Provide the [x, y] coordinate of the cell's center where the given text is located.  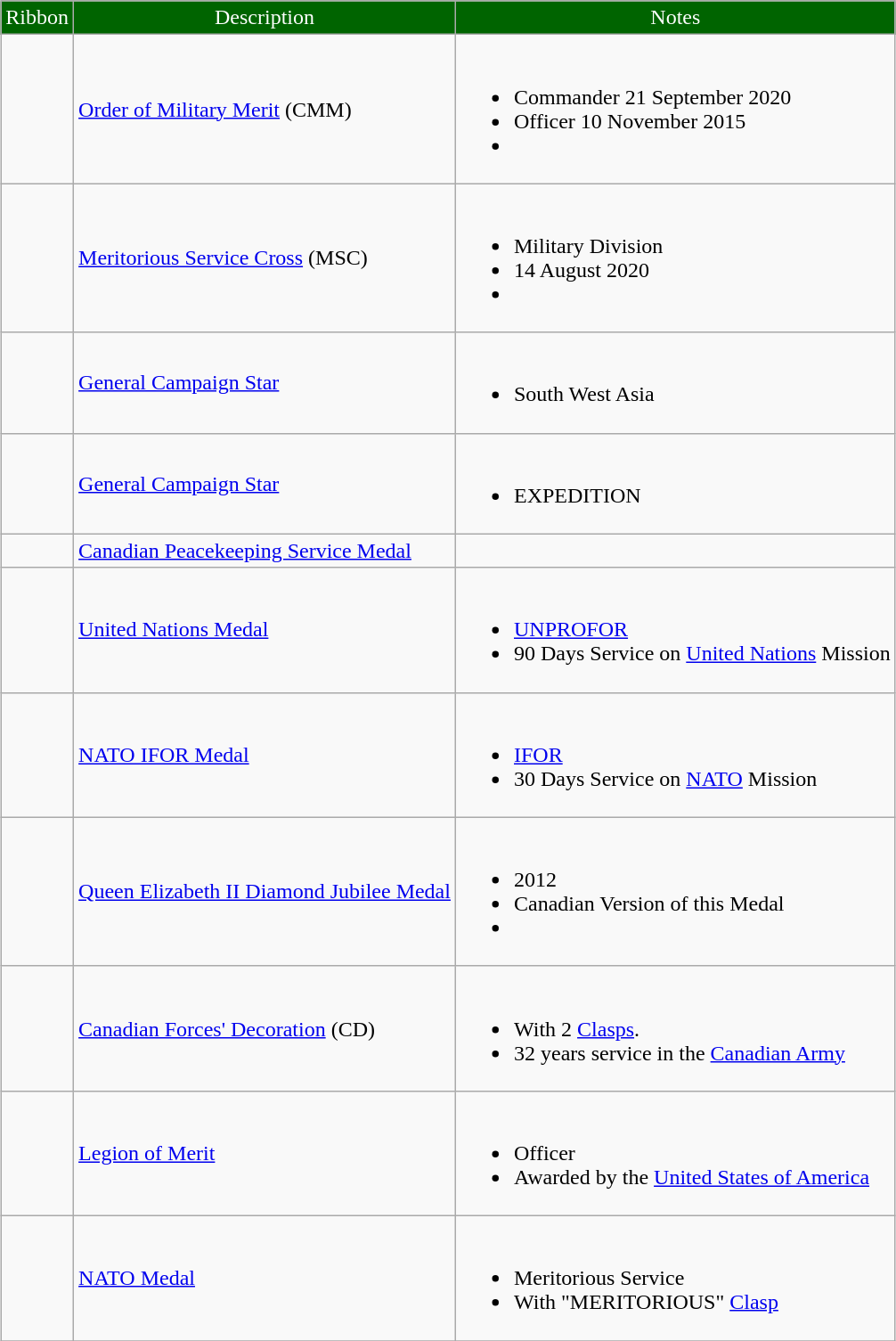
Meritorious Service Cross (MSC) [265, 258]
With 2 Clasps.32 years service in the Canadian Army [675, 1028]
Canadian Peacekeeping Service Medal [265, 551]
Meritorious ServiceWith "MERITORIOUS" Clasp [675, 1278]
UNPROFOR90 Days Service on United Nations Mission [675, 630]
Order of Military Merit (CMM) [265, 109]
Canadian Forces' Decoration (CD) [265, 1028]
Notes [675, 18]
Description [265, 18]
IFOR30 Days Service on NATO Mission [675, 755]
Commander 21 September 2020Officer 10 November 2015 [675, 109]
Queen Elizabeth II Diamond Jubilee Medal [265, 891]
Legion of Merit [265, 1153]
South West Asia [675, 383]
Ribbon [37, 18]
United Nations Medal [265, 630]
2012Canadian Version of this Medal [675, 891]
NATO IFOR Medal [265, 755]
OfficerAwarded by the United States of America [675, 1153]
NATO Medal [265, 1278]
Military Division14 August 2020 [675, 258]
EXPEDITION [675, 483]
